Pinpoint the cell where the given text exists, returning its [x, y] midpoint coordinate. 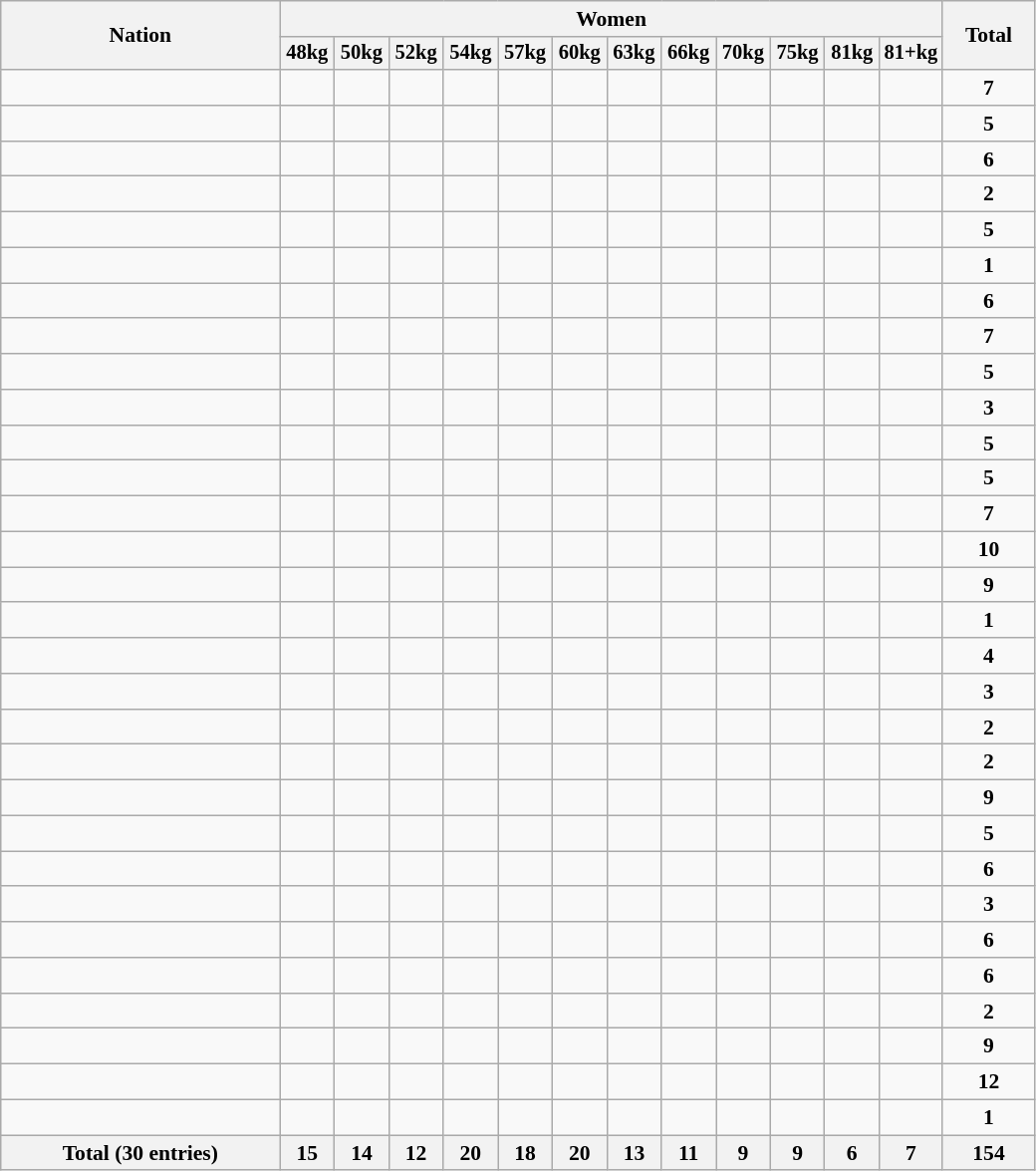
10 [988, 550]
Total [988, 36]
Women [612, 19]
70kg [743, 54]
81+kg [911, 54]
14 [363, 1153]
Total (30 entries) [140, 1153]
52kg [416, 54]
75kg [797, 54]
48kg [307, 54]
4 [988, 656]
154 [988, 1153]
54kg [470, 54]
57kg [526, 54]
Nation [140, 36]
15 [307, 1153]
81kg [853, 54]
63kg [634, 54]
66kg [689, 54]
60kg [580, 54]
50kg [363, 54]
11 [689, 1153]
18 [526, 1153]
13 [634, 1153]
